Scan for the cell matching the given text and deliver its (X, Y) coordinate at center. 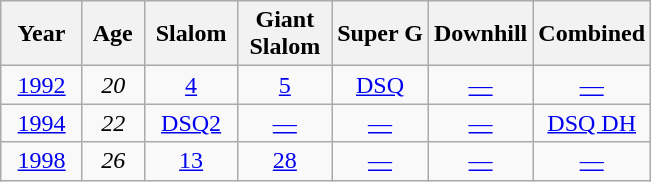
5 (285, 85)
Slalom (191, 34)
20 (113, 85)
1992 (42, 85)
Super G (380, 34)
26 (113, 161)
DSQ2 (191, 123)
1998 (42, 161)
DSQ DH (592, 123)
Downhill (480, 34)
Giant Slalom (285, 34)
1994 (42, 123)
28 (285, 161)
Age (113, 34)
DSQ (380, 85)
Combined (592, 34)
22 (113, 123)
Year (42, 34)
4 (191, 85)
13 (191, 161)
